Extract the [X, Y] coordinate from the center of the cell holding the provided text.  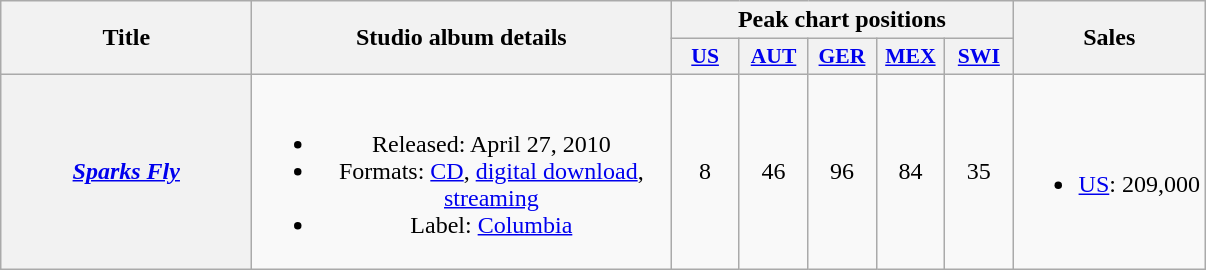
Title [126, 38]
Studio album details [462, 38]
AUT [773, 57]
Peak chart positions [842, 20]
Released: April 27, 2010Formats: CD, digital download, streamingLabel: Columbia [462, 171]
US: 209,000 [1109, 171]
MEX [910, 57]
84 [910, 171]
US [705, 57]
35 [979, 171]
46 [773, 171]
96 [842, 171]
Sparks Fly [126, 171]
Sales [1109, 38]
SWI [979, 57]
GER [842, 57]
8 [705, 171]
